Extract the (x, y) coordinate from the center of the cell holding the provided text.  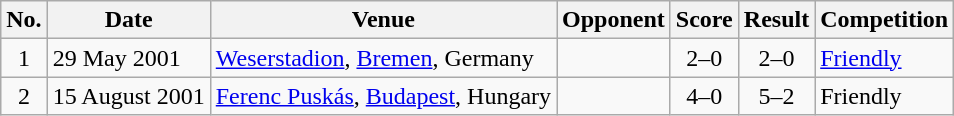
15 August 2001 (128, 96)
2 (24, 96)
Date (128, 20)
1 (24, 58)
29 May 2001 (128, 58)
Weserstadion, Bremen, Germany (383, 58)
Venue (383, 20)
No. (24, 20)
Score (704, 20)
Competition (884, 20)
5–2 (776, 96)
Opponent (614, 20)
Result (776, 20)
4–0 (704, 96)
Ferenc Puskás, Budapest, Hungary (383, 96)
